Output the (x, y) coordinate of the center of the cell containing the given text.  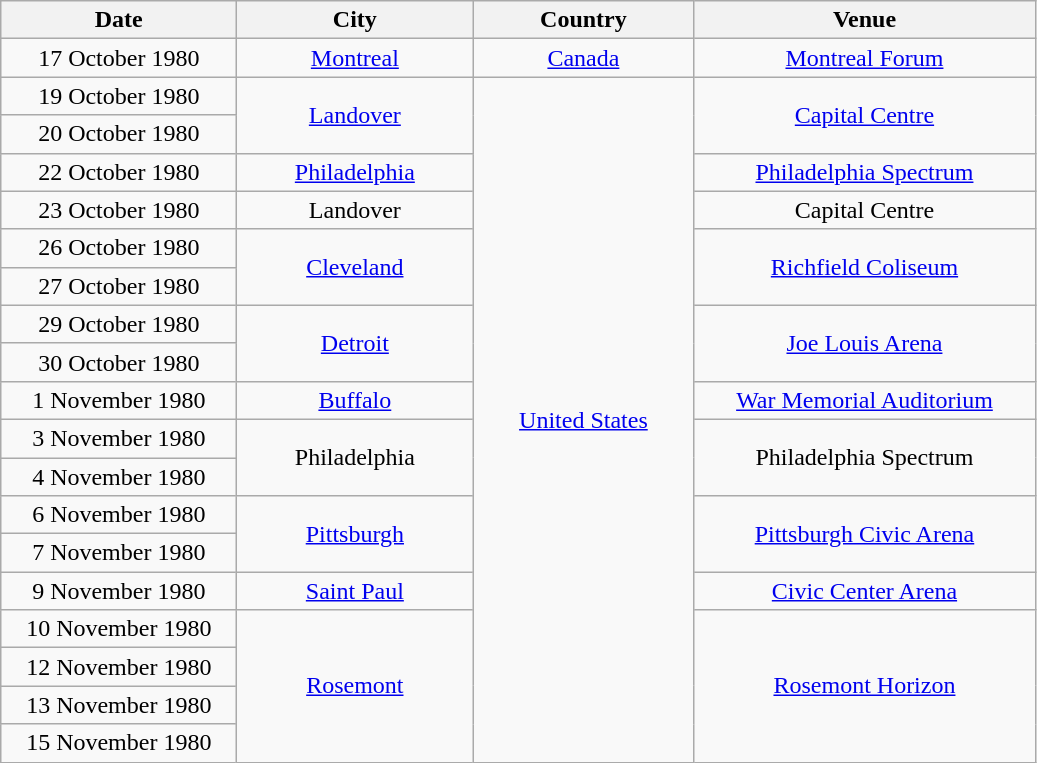
29 October 1980 (119, 324)
23 October 1980 (119, 210)
13 November 1980 (119, 705)
Venue (864, 20)
26 October 1980 (119, 248)
Rosemont (355, 686)
17 October 1980 (119, 58)
Country (584, 20)
Pittsburgh (355, 534)
City (355, 20)
Date (119, 20)
9 November 1980 (119, 591)
Saint Paul (355, 591)
20 October 1980 (119, 134)
10 November 1980 (119, 629)
Civic Center Arena (864, 591)
Rosemont Horizon (864, 686)
Joe Louis Arena (864, 343)
Montreal Forum (864, 58)
22 October 1980 (119, 172)
Cleveland (355, 267)
30 October 1980 (119, 362)
Richfield Coliseum (864, 267)
15 November 1980 (119, 743)
27 October 1980 (119, 286)
7 November 1980 (119, 553)
3 November 1980 (119, 438)
Detroit (355, 343)
Canada (584, 58)
6 November 1980 (119, 515)
1 November 1980 (119, 400)
War Memorial Auditorium (864, 400)
Montreal (355, 58)
19 October 1980 (119, 96)
United States (584, 420)
12 November 1980 (119, 667)
Buffalo (355, 400)
4 November 1980 (119, 477)
Pittsburgh Civic Arena (864, 534)
